Capture the cell that displays the provided text and extract its [X, Y] central coordinate. 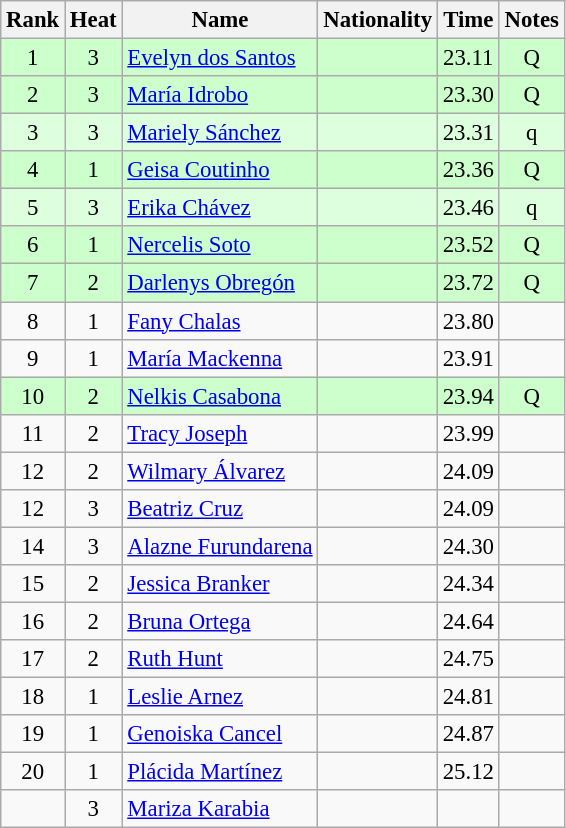
18 [33, 697]
Wilmary Álvarez [220, 471]
Erika Chávez [220, 208]
Mariza Karabia [220, 809]
6 [33, 245]
Genoiska Cancel [220, 734]
23.11 [468, 58]
Mariely Sánchez [220, 133]
Heat [94, 20]
23.72 [468, 283]
23.80 [468, 321]
Nercelis Soto [220, 245]
5 [33, 208]
Darlenys Obregón [220, 283]
Plácida Martínez [220, 772]
9 [33, 358]
19 [33, 734]
16 [33, 621]
23.91 [468, 358]
Geisa Coutinho [220, 170]
Leslie Arnez [220, 697]
11 [33, 433]
14 [33, 546]
7 [33, 283]
Evelyn dos Santos [220, 58]
17 [33, 659]
24.87 [468, 734]
4 [33, 170]
Time [468, 20]
20 [33, 772]
24.81 [468, 697]
María Mackenna [220, 358]
Nelkis Casabona [220, 396]
Jessica Branker [220, 584]
24.30 [468, 546]
Ruth Hunt [220, 659]
Tracy Joseph [220, 433]
Bruna Ortega [220, 621]
María Idrobo [220, 95]
Alazne Furundarena [220, 546]
23.31 [468, 133]
Fany Chalas [220, 321]
23.30 [468, 95]
23.36 [468, 170]
23.94 [468, 396]
15 [33, 584]
Rank [33, 20]
8 [33, 321]
24.75 [468, 659]
Notes [532, 20]
25.12 [468, 772]
24.34 [468, 584]
24.64 [468, 621]
23.99 [468, 433]
23.46 [468, 208]
Name [220, 20]
Nationality [378, 20]
10 [33, 396]
23.52 [468, 245]
Beatriz Cruz [220, 509]
